Identify which cell holds the provided text, then report its [x, y] central coordinate. 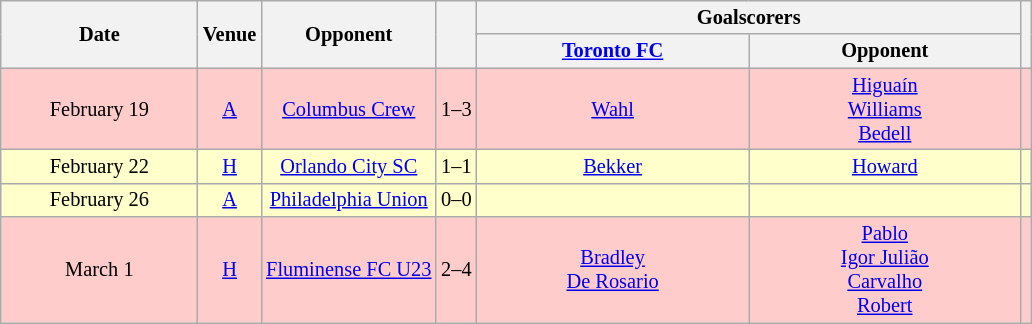
Wahl [613, 109]
Bekker [613, 166]
1–1 [456, 166]
Goalscorers [749, 17]
February 19 [100, 109]
Higuaín Williams Bedell [885, 109]
1–3 [456, 109]
2–4 [456, 270]
Orlando City SC [348, 166]
February 22 [100, 166]
0–0 [456, 200]
Fluminense FC U23 [348, 270]
Bradley De Rosario [613, 270]
Toronto FC [613, 51]
Howard [885, 166]
February 26 [100, 200]
Date [100, 34]
Columbus Crew [348, 109]
Philadelphia Union [348, 200]
March 1 [100, 270]
Venue [230, 34]
Pablo Igor Julião Carvalho Robert [885, 270]
